Provide the [x, y] coordinate of the cell's center where the given text is located.  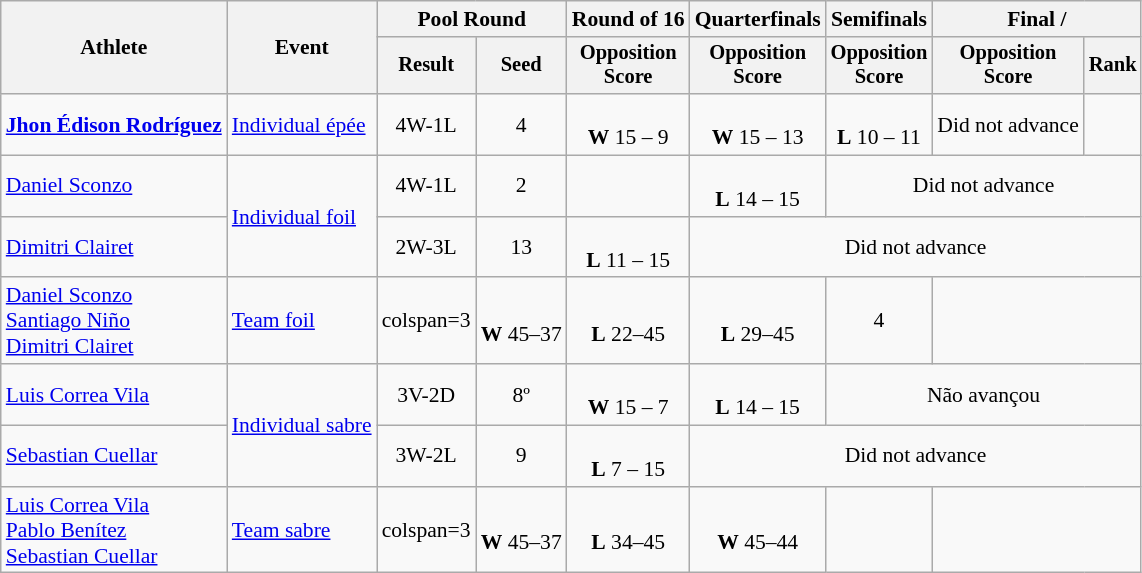
Final / [1036, 19]
Quarterfinals [758, 19]
Result [426, 66]
Semifinals [880, 19]
W 45–37 [522, 322]
W 15 – 9 [628, 124]
3W-2L [426, 456]
Event [302, 48]
8º [522, 394]
Jhon Édison Rodríguez [114, 124]
Athlete [114, 48]
2W-3L [426, 248]
Luis Correa Vila [114, 394]
13 [522, 248]
colspan=3 [426, 322]
Seed [522, 66]
W 15 – 13 [758, 124]
3V-2D [426, 394]
L 22–45 [628, 322]
Dimitri Clairet [114, 248]
Round of 16 [628, 19]
Sebastian Cuellar [114, 456]
L 11 – 15 [628, 248]
W 15 – 7 [628, 394]
9 [522, 456]
Rank [1113, 66]
L 7 – 15 [628, 456]
Não avançou [984, 394]
Daniel SconzoSantiago NiñoDimitri Clairet [114, 322]
Individual épée [302, 124]
2 [522, 186]
Pool Round [472, 19]
L 29–45 [758, 322]
Individual foil [302, 217]
Individual sabre [302, 425]
L 10 – 11 [880, 124]
Team foil [302, 322]
Daniel Sconzo [114, 186]
